Detect which cell encompasses the target text, then output its [X, Y] center coordinate. 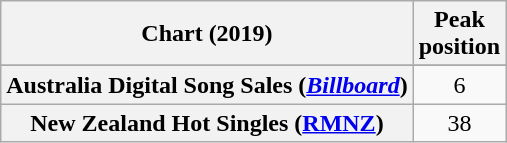
38 [459, 123]
Peakposition [459, 34]
Australia Digital Song Sales (Billboard) [207, 85]
6 [459, 85]
New Zealand Hot Singles (RMNZ) [207, 123]
Chart (2019) [207, 34]
